Locate the cell with the specified text and output its [X, Y] center coordinate. 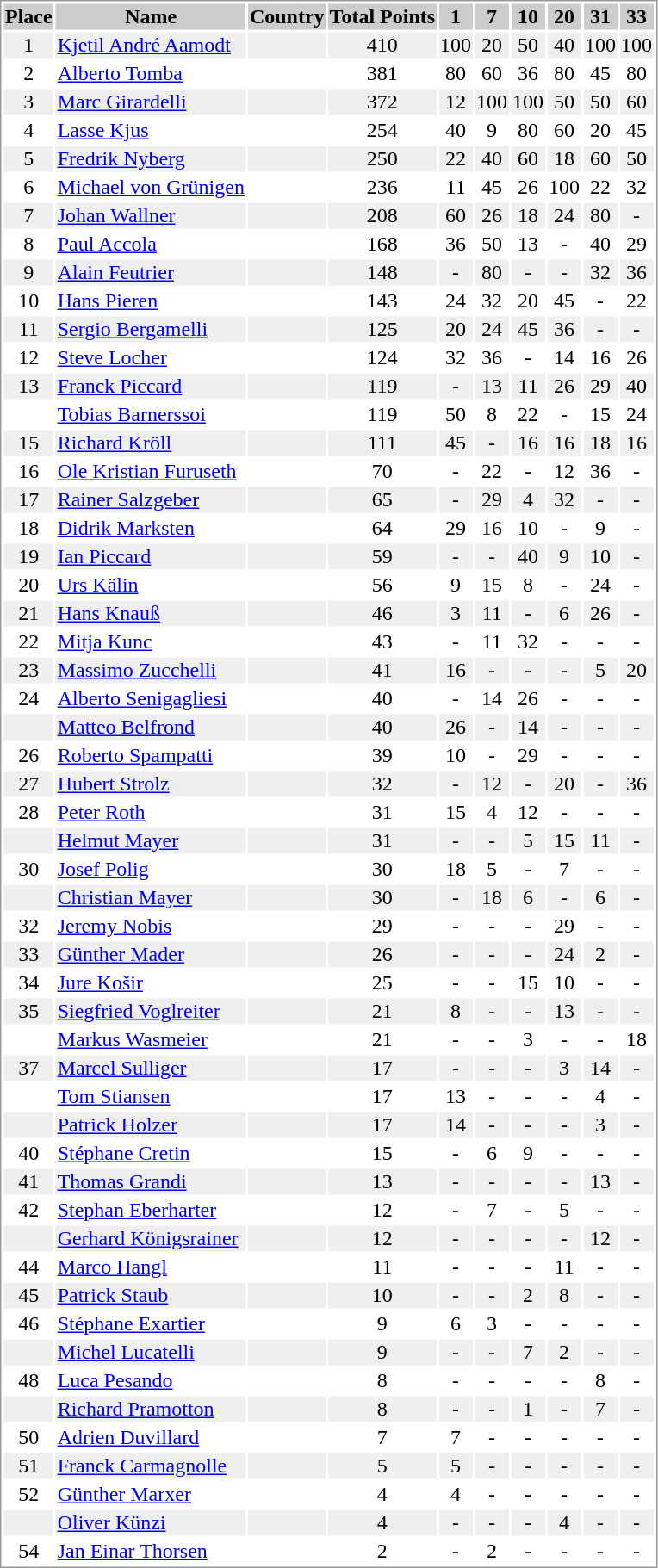
Rainer Salzgeber [151, 500]
Markus Wasmeier [151, 1039]
Stephan Eberharter [151, 1210]
35 [28, 1012]
125 [382, 330]
Ole Kristian Furuseth [151, 471]
Stéphane Cretin [151, 1153]
52 [28, 1494]
54 [28, 1551]
Helmut Mayer [151, 841]
39 [382, 755]
Alain Feutrier [151, 273]
Marc Girardelli [151, 102]
Peter Roth [151, 812]
Marco Hangl [151, 1267]
Mitja Kunc [151, 641]
124 [382, 357]
Place [28, 16]
Name [151, 16]
Christian Mayer [151, 898]
37 [28, 1069]
Michael von Grünigen [151, 187]
23 [28, 671]
Hans Pieren [151, 301]
Sergio Bergamelli [151, 330]
25 [382, 982]
Alberto Tomba [151, 73]
Ian Piccard [151, 557]
Günther Mader [151, 955]
Patrick Holzer [151, 1125]
Marcel Sulliger [151, 1069]
Franck Piccard [151, 387]
Johan Wallner [151, 216]
Franck Carmagnolle [151, 1466]
372 [382, 102]
65 [382, 500]
Roberto Spampatti [151, 755]
Matteo Belfrond [151, 728]
Tom Stiansen [151, 1096]
64 [382, 528]
111 [382, 443]
Adrien Duvillard [151, 1437]
Steve Locher [151, 357]
Gerhard Königsrainer [151, 1239]
Total Points [382, 16]
410 [382, 46]
51 [28, 1466]
Günther Marxer [151, 1494]
Jure Košir [151, 982]
Paul Accola [151, 244]
Luca Pesando [151, 1380]
28 [28, 812]
Urs Kälin [151, 585]
Patrick Staub [151, 1296]
27 [28, 784]
34 [28, 982]
Thomas Grandi [151, 1182]
43 [382, 641]
143 [382, 301]
236 [382, 187]
Fredrik Nyberg [151, 159]
Josef Polig [151, 869]
208 [382, 216]
381 [382, 73]
Richard Pramotton [151, 1410]
Michel Lucatelli [151, 1353]
148 [382, 273]
Richard Kröll [151, 443]
19 [28, 557]
56 [382, 585]
Stéphane Exartier [151, 1323]
Jeremy Nobis [151, 926]
Jan Einar Thorsen [151, 1551]
42 [28, 1210]
Lasse Kjus [151, 130]
250 [382, 159]
Hans Knauß [151, 614]
48 [28, 1380]
70 [382, 471]
Didrik Marksten [151, 528]
168 [382, 244]
Kjetil André Aamodt [151, 46]
59 [382, 557]
Oliver Künzi [151, 1523]
Massimo Zucchelli [151, 671]
Tobias Barnerssoi [151, 414]
Country [287, 16]
Hubert Strolz [151, 784]
Siegfried Voglreiter [151, 1012]
254 [382, 130]
44 [28, 1267]
Alberto Senigagliesi [151, 698]
